From the cell containing the given text, extract its center point as (X, Y) coordinate. 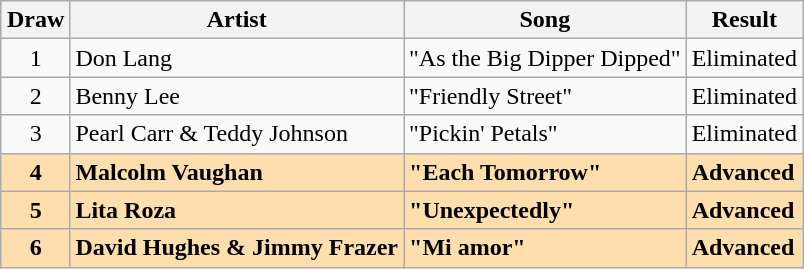
Draw (35, 20)
5 (35, 210)
Pearl Carr & Teddy Johnson (237, 134)
6 (35, 248)
"Mi amor" (546, 248)
David Hughes & Jimmy Frazer (237, 248)
Artist (237, 20)
3 (35, 134)
"As the Big Dipper Dipped" (546, 58)
"Friendly Street" (546, 96)
Lita Roza (237, 210)
Benny Lee (237, 96)
Result (744, 20)
Don Lang (237, 58)
Malcolm Vaughan (237, 172)
Song (546, 20)
4 (35, 172)
"Each Tomorrow" (546, 172)
2 (35, 96)
"Unexpectedly" (546, 210)
"Pickin' Petals" (546, 134)
1 (35, 58)
